Capture the cell that displays the provided text and extract its (x, y) central coordinate. 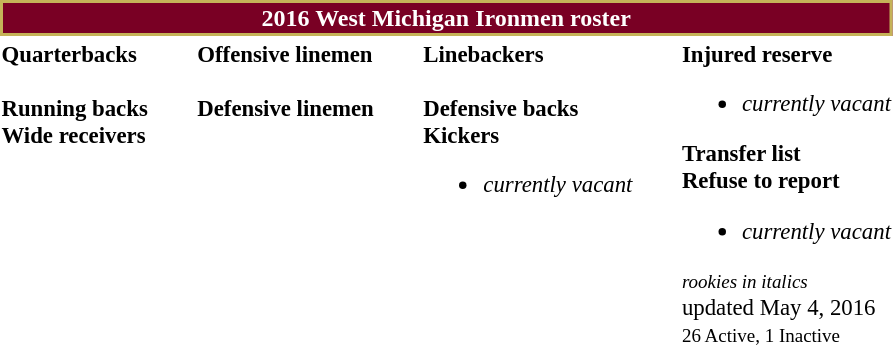
2016 West Michigan Ironmen roster (446, 18)
